Scan for the cell matching the given text and deliver its (x, y) coordinate at center. 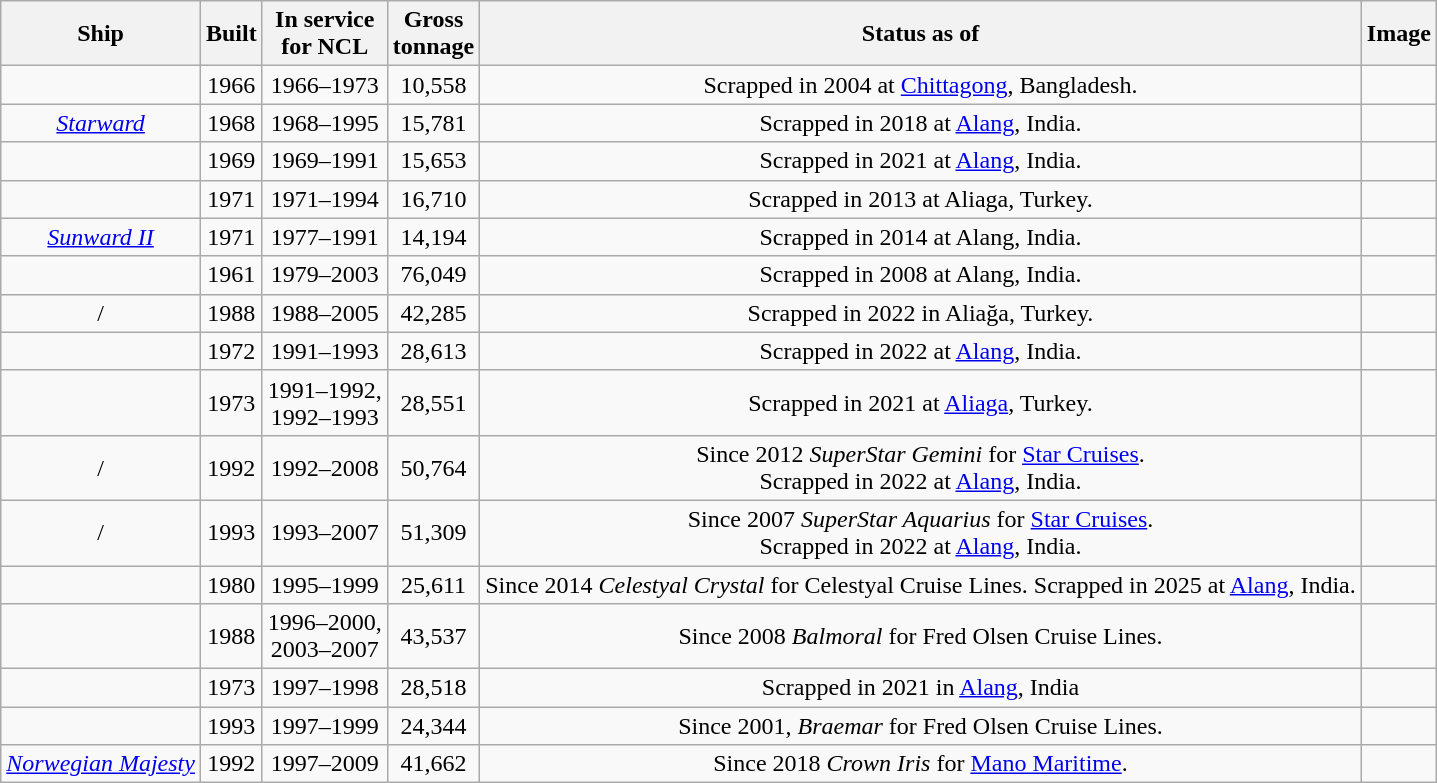
1979–2003 (324, 275)
1977–1991 (324, 237)
Sunward II (101, 237)
1988–2005 (324, 313)
15,653 (433, 161)
42,285 (433, 313)
28,613 (433, 351)
Since 2001, Braemar for Fred Olsen Cruise Lines. (921, 726)
Norwegian Majesty (101, 764)
1996–2000,2003–2007 (324, 636)
Image (1398, 34)
1972 (231, 351)
28,551 (433, 402)
1966–1973 (324, 85)
Scrapped in 2021 at Alang, India. (921, 161)
Starward (101, 123)
Scrapped in 2021 in Alang, India (921, 688)
Scrapped in 2008 at Alang, India. (921, 275)
1992–2008 (324, 468)
Since 2012 SuperStar Gemini for Star Cruises.Scrapped in 2022 at Alang, India. (921, 468)
14,194 (433, 237)
Scrapped in 2021 at Aliaga, Turkey. (921, 402)
51,309 (433, 532)
1980 (231, 585)
Built (231, 34)
1968–1995 (324, 123)
1971–1994 (324, 199)
43,537 (433, 636)
15,781 (433, 123)
1995–1999 (324, 585)
25,611 (433, 585)
28,518 (433, 688)
Grosstonnage (433, 34)
41,662 (433, 764)
1968 (231, 123)
16,710 (433, 199)
Status as of (921, 34)
50,764 (433, 468)
1991–1993 (324, 351)
1961 (231, 275)
1969–1991 (324, 161)
1997–1999 (324, 726)
Since 2008 Balmoral for Fred Olsen Cruise Lines. (921, 636)
In servicefor NCL (324, 34)
76,049 (433, 275)
1997–2009 (324, 764)
Scrapped in 2022 in Aliağa, Turkey. (921, 313)
Scrapped in 2004 at Chittagong, Bangladesh. (921, 85)
Since 2014 Celestyal Crystal for Celestyal Cruise Lines. Scrapped in 2025 at Alang, India. (921, 585)
1993–2007 (324, 532)
Scrapped in 2022 at Alang, India. (921, 351)
1966 (231, 85)
10,558 (433, 85)
Scrapped in 2013 at Aliaga, Turkey. (921, 199)
1991–1992,1992–1993 (324, 402)
Since 2018 Crown Iris for Mano Maritime. (921, 764)
Scrapped in 2018 at Alang, India. (921, 123)
Ship (101, 34)
1997–1998 (324, 688)
24,344 (433, 726)
Scrapped in 2014 at Alang, India. (921, 237)
Since 2007 SuperStar Aquarius for Star Cruises.Scrapped in 2022 at Alang, India. (921, 532)
1969 (231, 161)
